Determine the [x, y] coordinate at the center of the cell enclosing the given text.  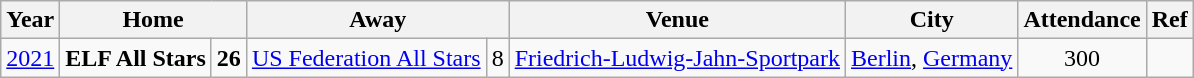
Friedrich-Ludwig-Jahn-Sportpark [677, 58]
ELF All Stars [136, 58]
US Federation All Stars [366, 58]
8 [498, 58]
Year [30, 20]
26 [228, 58]
Home [154, 20]
Berlin, Germany [932, 58]
2021 [30, 58]
Attendance [1082, 20]
Ref [1170, 20]
City [932, 20]
300 [1082, 58]
Venue [677, 20]
Away [378, 20]
